Pinpoint the cell where the given text exists, returning its (X, Y) midpoint coordinate. 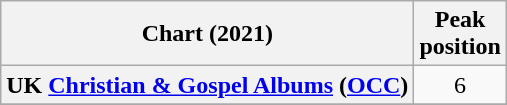
Peakposition (460, 34)
Chart (2021) (208, 34)
UK Christian & Gospel Albums (OCC) (208, 85)
6 (460, 85)
